Extract the [X, Y] coordinate from the center of the cell holding the provided text.  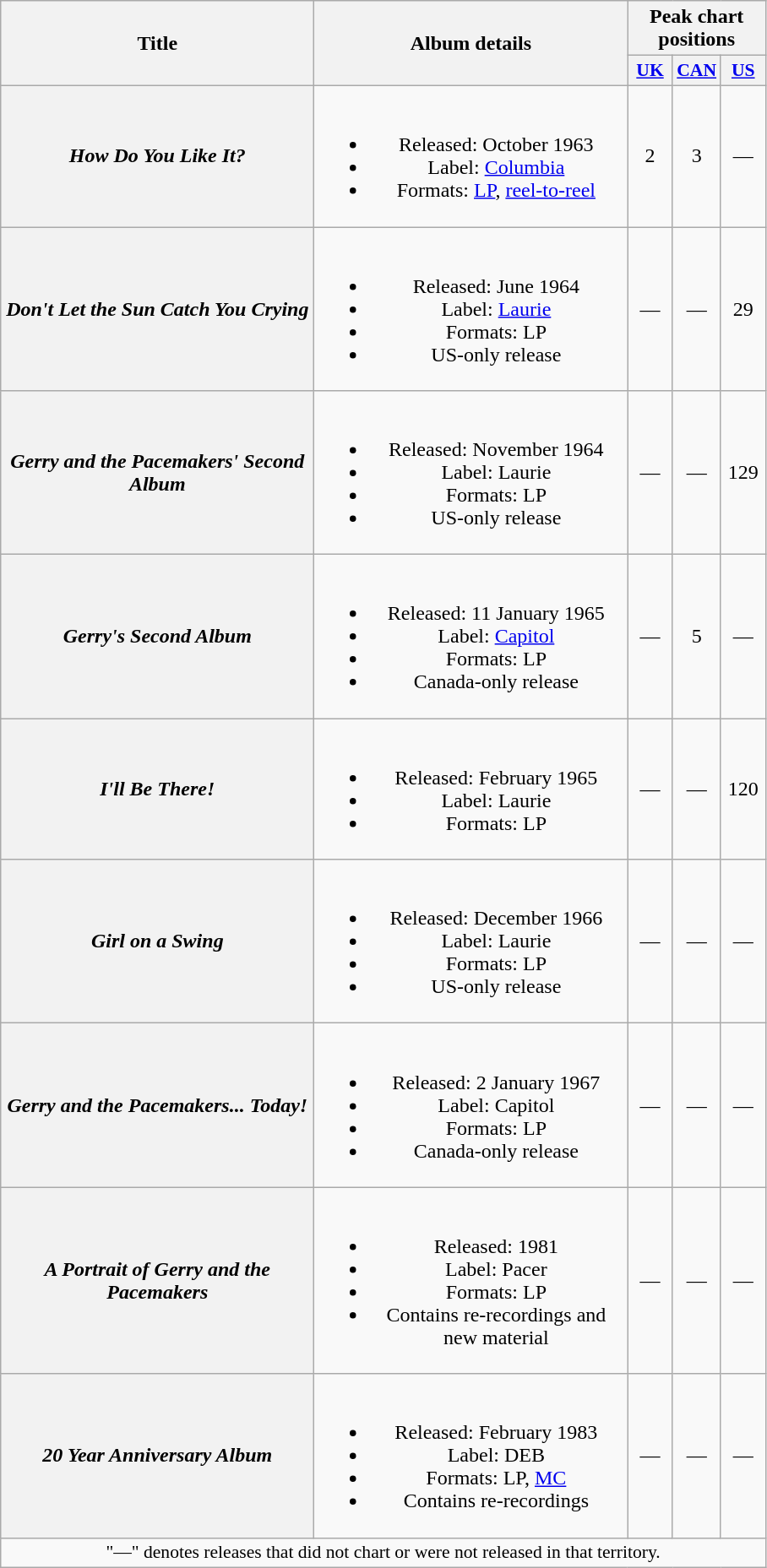
Released: 11 January 1965Label: CapitolFormats: LPCanada-only release [471, 637]
120 [743, 789]
UK [650, 71]
Released: February 1965Label: LaurieFormats: LP [471, 789]
Title [157, 44]
Girl on a Swing [157, 941]
Gerry and the Pacemakers' Second Album [157, 473]
Album details [471, 44]
Released: October 1963Label: ColumbiaFormats: LP, reel-to-reel [471, 155]
5 [696, 637]
3 [696, 155]
Released: 1981Label: PacerFormats: LPContains re-recordings and new material [471, 1280]
2 [650, 155]
29 [743, 308]
Gerry's Second Album [157, 637]
"—" denotes releases that did not chart or were not released in that territory. [383, 1553]
20 Year Anniversary Album [157, 1456]
I'll Be There! [157, 789]
Released: February 1983Label: DEBFormats: LP, MCContains re-recordings [471, 1456]
129 [743, 473]
How Do You Like It? [157, 155]
Don't Let the Sun Catch You Crying [157, 308]
Released: November 1964Label: LaurieFormats: LPUS-only release [471, 473]
Gerry and the Pacemakers... Today! [157, 1105]
A Portrait of Gerry and the Pacemakers [157, 1280]
Peak chart positions [697, 29]
Released: December 1966Label: LaurieFormats: LPUS-only release [471, 941]
Released: June 1964Label: LaurieFormats: LPUS-only release [471, 308]
CAN [696, 71]
Released: 2 January 1967Label: CapitolFormats: LPCanada-only release [471, 1105]
US [743, 71]
